Scan for the cell matching the given text and deliver its [X, Y] coordinate at center. 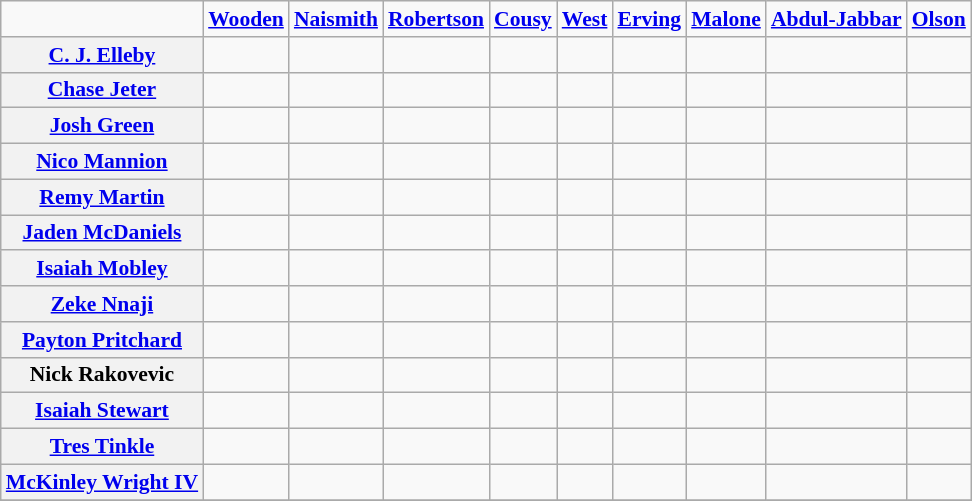
Isaiah Mobley [102, 269]
Malone [726, 19]
Nico Mannion [102, 162]
McKinley Wright IV [102, 482]
Jaden McDaniels [102, 233]
Naismith [336, 19]
Robertson [436, 19]
Abdul-Jabbar [836, 19]
Josh Green [102, 126]
Erving [649, 19]
Nick Rakovevic [102, 375]
Tres Tinkle [102, 447]
Remy Martin [102, 197]
Isaiah Stewart [102, 411]
West [585, 19]
Cousy [523, 19]
Wooden [246, 19]
Zeke Nnaji [102, 304]
Payton Pritchard [102, 340]
Olson [939, 19]
Chase Jeter [102, 90]
C. J. Elleby [102, 55]
